Identify which cell holds the provided text, then report its [X, Y] central coordinate. 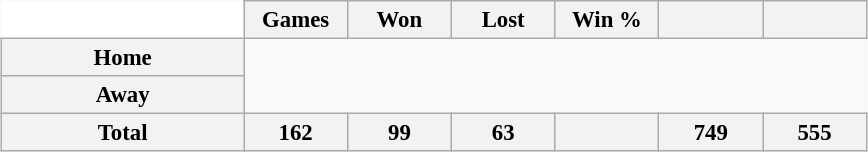
Win % [607, 20]
63 [503, 133]
555 [815, 133]
162 [296, 133]
Total [123, 133]
Away [123, 95]
Games [296, 20]
99 [399, 133]
Home [123, 58]
Lost [503, 20]
749 [711, 133]
Won [399, 20]
